Identify which cell holds the provided text, then report its (X, Y) central coordinate. 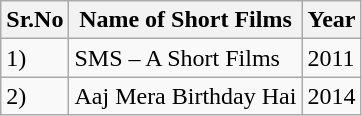
Year (332, 20)
Aaj Mera Birthday Hai (186, 96)
2014 (332, 96)
1) (35, 58)
Name of Short Films (186, 20)
2) (35, 96)
SMS – A Short Films (186, 58)
2011 (332, 58)
Sr.No (35, 20)
